For the text-containing cell, return its midpoint in [X, Y] coordinate format. 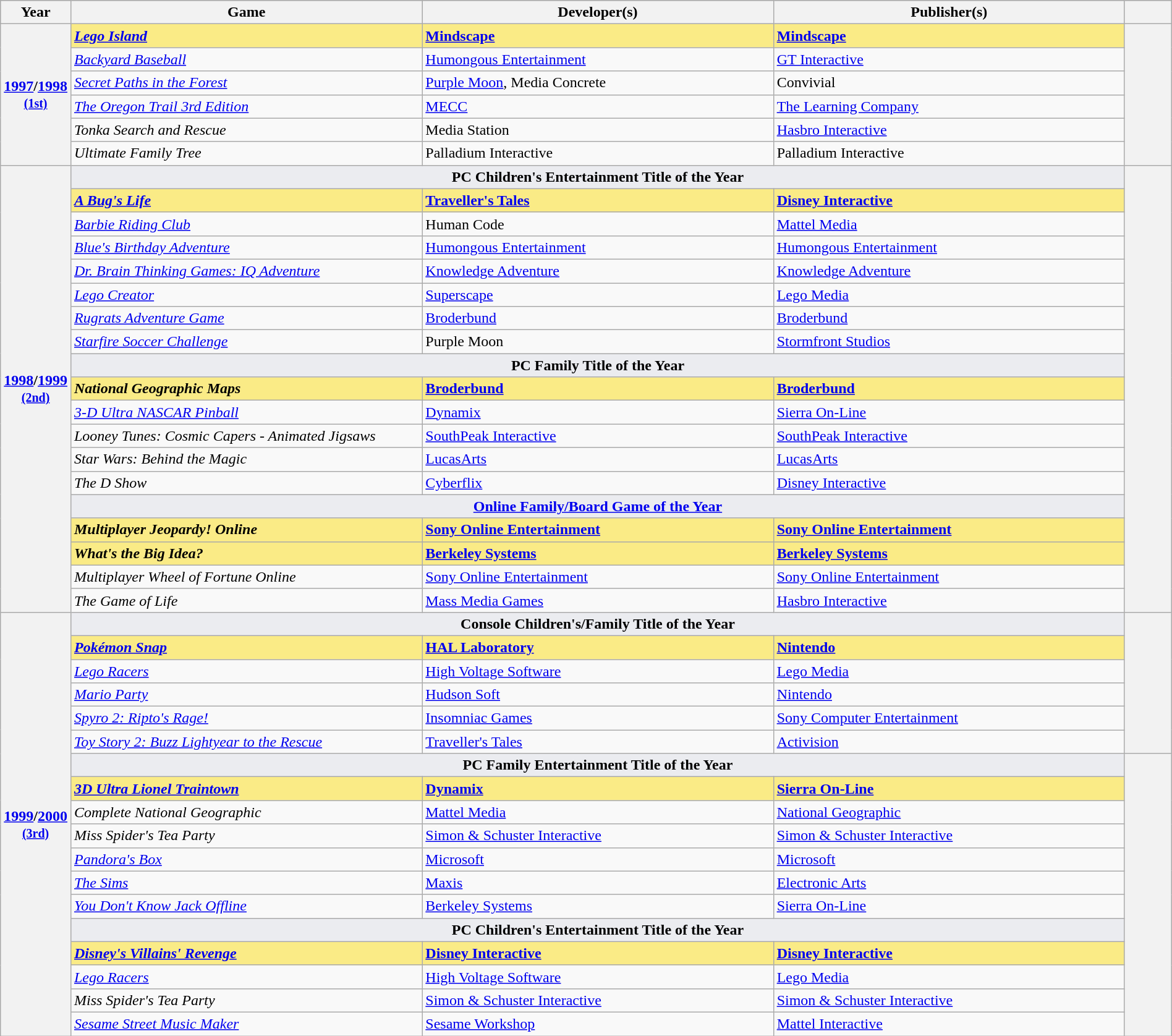
PC Family Title of the Year [597, 365]
Tonka Search and Rescue [246, 130]
Electronic Arts [949, 883]
MECC [598, 106]
Cyberflix [598, 483]
Publisher(s) [949, 12]
Superscape [598, 295]
Dr. Brain Thinking Games: IQ Adventure [246, 271]
You Don't Know Jack Offline [246, 906]
The Sims [246, 883]
Developer(s) [598, 12]
The Learning Company [949, 106]
1998/1999 (2nd) [36, 388]
Multiplayer Wheel of Fortune Online [246, 577]
Ultimate Family Tree [246, 153]
Starfire Soccer Challenge [246, 342]
Star Wars: Behind the Magic [246, 459]
Toy Story 2: Buzz Lightyear to the Rescue [246, 742]
Maxis [598, 883]
Year [36, 12]
Backyard Baseball [246, 59]
Mass Media Games [598, 600]
Multiplayer Jeopardy! Online [246, 530]
GT Interactive [949, 59]
The Game of Life [246, 600]
Blue's Birthday Adventure [246, 247]
National Geographic Maps [246, 389]
Sony Computer Entertainment [949, 718]
Pokémon Snap [246, 647]
Hudson Soft [598, 695]
3D Ultra Lionel Traintown [246, 789]
1997/1998 (1st) [36, 95]
HAL Laboratory [598, 647]
3-D Ultra NASCAR Pinball [246, 412]
Lego Island [246, 36]
Looney Tunes: Cosmic Capers - Animated Jigsaws [246, 436]
Console Children's/Family Title of the Year [597, 624]
Complete National Geographic [246, 812]
National Geographic [949, 812]
Purple Moon [598, 342]
Rugrats Adventure Game [246, 318]
Disney's Villains' Revenge [246, 953]
Convivial [949, 83]
Sesame Workshop [598, 1024]
The D Show [246, 483]
What's the Big Idea? [246, 553]
Lego Creator [246, 295]
Game [246, 12]
Human Code [598, 224]
Purple Moon, Media Concrete [598, 83]
Mattel Interactive [949, 1024]
Activision [949, 742]
Online Family/Board Game of the Year [597, 506]
Media Station [598, 130]
A Bug's Life [246, 200]
Secret Paths in the Forest [246, 83]
Mario Party [246, 695]
PC Family Entertainment Title of the Year [597, 765]
Sesame Street Music Maker [246, 1024]
Stormfront Studios [949, 342]
Insomniac Games [598, 718]
Spyro 2: Ripto's Rage! [246, 718]
The Oregon Trail 3rd Edition [246, 106]
1999/2000 (3rd) [36, 823]
Barbie Riding Club [246, 224]
Pandora's Box [246, 859]
